Provide the (X, Y) coordinate of the cell's center where the given text is located.  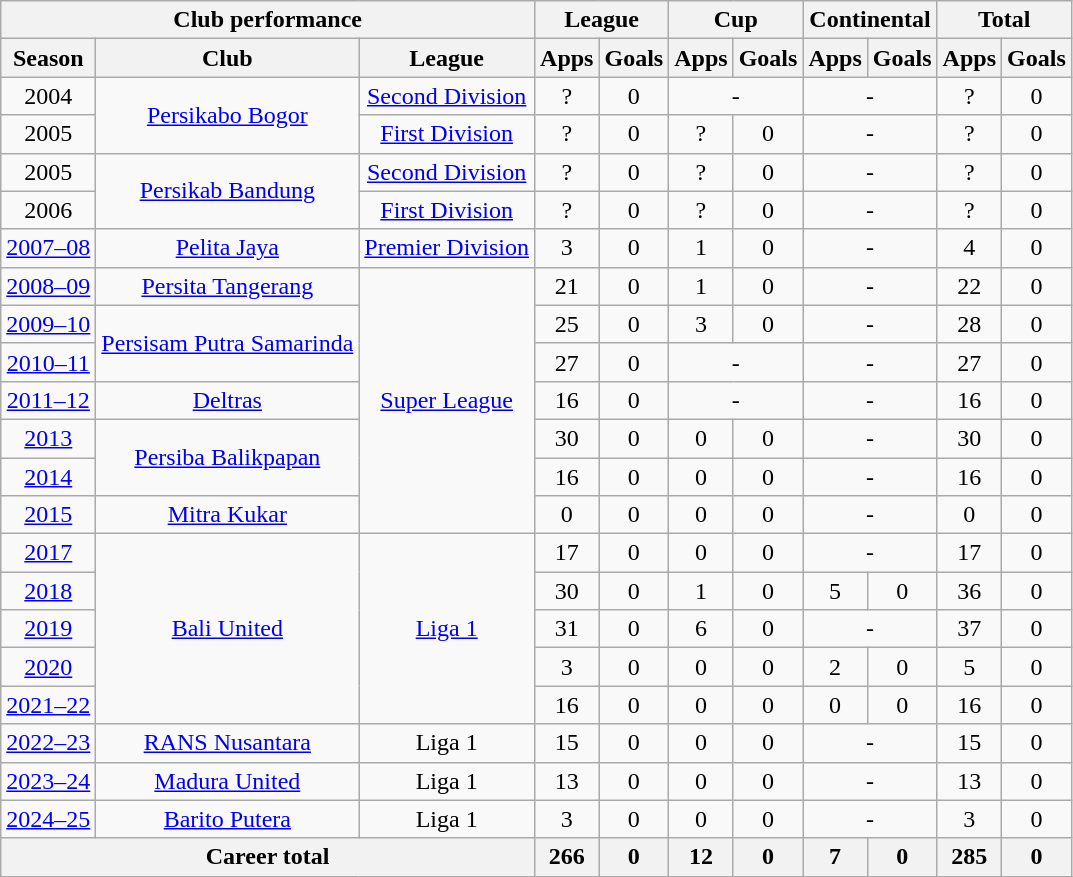
Persikab Bandung (228, 191)
Deltras (228, 400)
2018 (48, 591)
6 (701, 629)
28 (969, 324)
Persita Tangerang (228, 286)
RANS Nusantara (228, 743)
4 (969, 248)
2010–11 (48, 362)
Cup (736, 20)
Premier Division (447, 248)
Club performance (268, 20)
Season (48, 58)
Persisam Putra Samarinda (228, 343)
Persikabo Bogor (228, 115)
Barito Putera (228, 819)
2021–22 (48, 705)
Persiba Balikpapan (228, 457)
Madura United (228, 781)
22 (969, 286)
2006 (48, 210)
Pelita Jaya (228, 248)
Career total (268, 857)
2015 (48, 515)
12 (701, 857)
266 (567, 857)
Mitra Kukar (228, 515)
2009–10 (48, 324)
2013 (48, 438)
2004 (48, 96)
2023–24 (48, 781)
2 (835, 667)
2024–25 (48, 819)
Total (1004, 20)
2019 (48, 629)
31 (567, 629)
2017 (48, 553)
2011–12 (48, 400)
2014 (48, 477)
285 (969, 857)
7 (835, 857)
36 (969, 591)
Continental (870, 20)
Bali United (228, 629)
2007–08 (48, 248)
Club (228, 58)
2008–09 (48, 286)
2020 (48, 667)
37 (969, 629)
21 (567, 286)
2022–23 (48, 743)
25 (567, 324)
Super League (447, 400)
